Return the [X, Y] coordinate for the center point of the cell that contains the specified text.  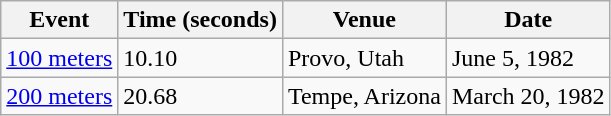
Venue [364, 20]
June 5, 1982 [528, 58]
March 20, 1982 [528, 96]
200 meters [60, 96]
20.68 [200, 96]
10.10 [200, 58]
Provo, Utah [364, 58]
Date [528, 20]
Tempe, Arizona [364, 96]
Event [60, 20]
100 meters [60, 58]
Time (seconds) [200, 20]
